Return [x, y] of the center of cell containing provided text 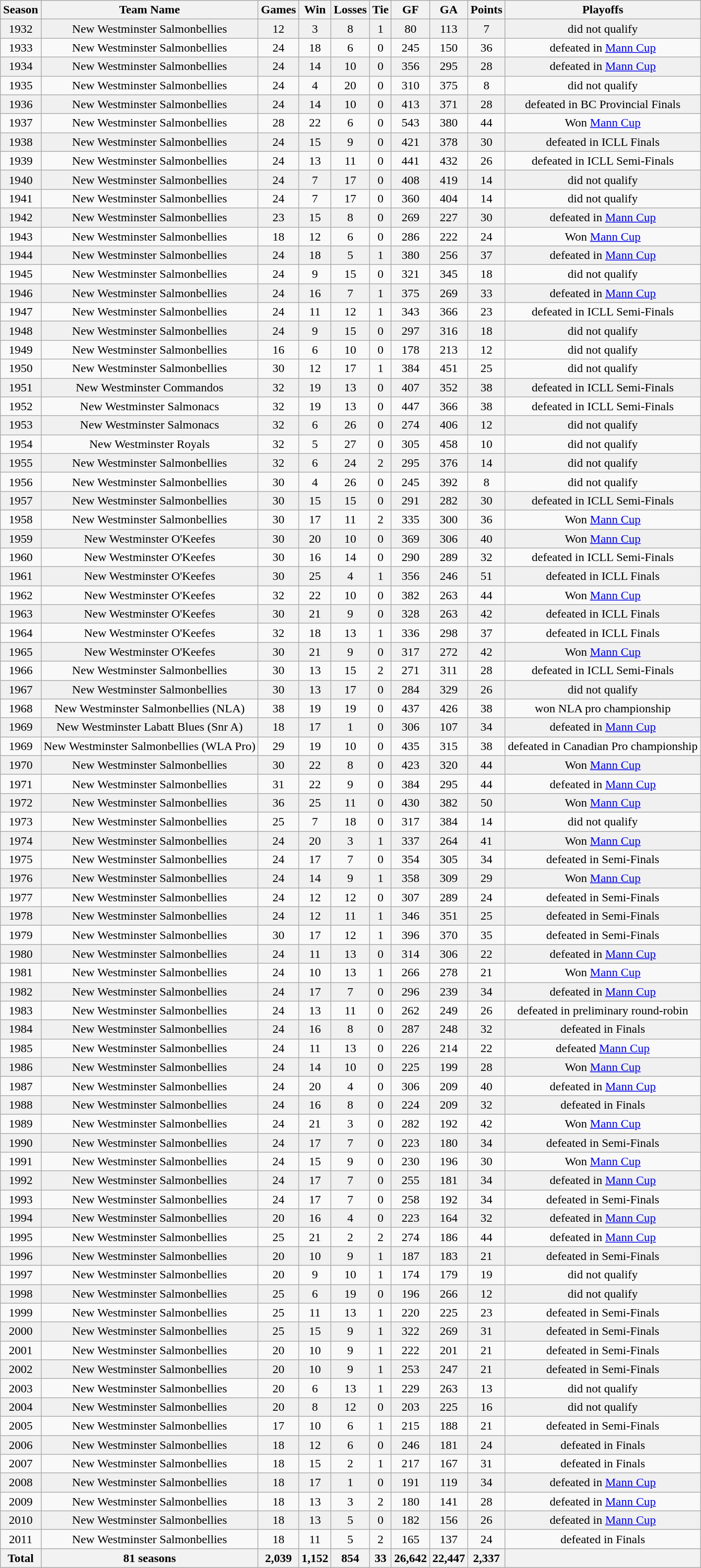
50 [486, 803]
187 [411, 1256]
258 [411, 1199]
215 [411, 1426]
407 [411, 387]
298 [448, 633]
1942 [21, 217]
286 [411, 237]
1979 [21, 935]
354 [411, 860]
1965 [21, 652]
1966 [21, 671]
2007 [21, 1464]
1981 [21, 973]
156 [448, 1520]
defeated in Canadian Pro championship [603, 746]
1995 [21, 1237]
369 [411, 538]
1959 [21, 538]
1967 [21, 690]
239 [448, 992]
New Westminster Royals [149, 444]
309 [448, 878]
300 [448, 519]
Season [21, 10]
defeated in preliminary round-robin [603, 1010]
2011 [21, 1539]
1954 [21, 444]
1932 [21, 29]
321 [411, 274]
1950 [21, 369]
316 [448, 331]
1946 [21, 293]
1941 [21, 198]
2002 [21, 1369]
201 [448, 1350]
191 [411, 1483]
2009 [21, 1502]
GF [411, 10]
2008 [21, 1483]
Total [21, 1558]
310 [411, 85]
182 [411, 1520]
229 [411, 1388]
119 [448, 1483]
217 [411, 1464]
220 [411, 1313]
1945 [21, 274]
107 [448, 727]
2,039 [278, 1558]
New Westminster Salmonbellies (NLA) [149, 708]
1955 [21, 463]
GA [448, 10]
351 [448, 916]
2,337 [486, 1558]
435 [411, 746]
447 [411, 406]
271 [411, 671]
1,152 [315, 1558]
1977 [21, 897]
337 [411, 841]
1947 [21, 312]
179 [448, 1275]
164 [448, 1218]
1980 [21, 954]
255 [411, 1181]
Games [278, 10]
1971 [21, 784]
264 [448, 841]
360 [411, 198]
New Westminster Salmonbellies (WLA Pro) [149, 746]
287 [411, 1029]
230 [411, 1162]
1936 [21, 104]
167 [448, 1464]
Points [486, 10]
284 [411, 690]
213 [448, 350]
113 [448, 29]
1998 [21, 1294]
1996 [21, 1256]
1944 [21, 255]
419 [448, 180]
311 [448, 671]
1948 [21, 331]
1973 [21, 821]
426 [448, 708]
1943 [21, 237]
1949 [21, 350]
320 [448, 765]
22,447 [448, 1558]
371 [448, 104]
358 [411, 878]
278 [448, 973]
141 [448, 1502]
253 [411, 1369]
396 [411, 935]
1960 [21, 558]
451 [448, 369]
1953 [21, 425]
290 [411, 558]
1990 [21, 1142]
406 [448, 425]
2004 [21, 1407]
291 [411, 501]
165 [411, 1539]
won NLA pro championship [603, 708]
1989 [21, 1124]
1986 [21, 1067]
2003 [21, 1388]
1972 [21, 803]
1956 [21, 482]
1958 [21, 519]
183 [448, 1256]
343 [411, 312]
249 [448, 1010]
322 [411, 1331]
188 [448, 1426]
1993 [21, 1199]
329 [448, 690]
137 [448, 1539]
New Westminster Labatt Blues (Snr A) [149, 727]
1999 [21, 1313]
441 [411, 161]
335 [411, 519]
227 [448, 217]
203 [411, 1407]
408 [411, 180]
1987 [21, 1086]
2005 [21, 1426]
352 [448, 387]
256 [448, 255]
1939 [21, 161]
2010 [21, 1520]
defeated in BC Provincial Finals [603, 104]
1982 [21, 992]
1962 [21, 595]
437 [411, 708]
297 [411, 331]
Tie [381, 10]
1992 [21, 1181]
328 [411, 614]
1970 [21, 765]
51 [486, 576]
2000 [21, 1331]
Team Name [149, 10]
1997 [21, 1275]
1938 [21, 142]
421 [411, 142]
81 seasons [149, 1558]
370 [448, 935]
1933 [21, 48]
150 [448, 48]
1985 [21, 1048]
Playoffs [603, 10]
27 [350, 444]
2001 [21, 1350]
41 [486, 841]
543 [411, 123]
1974 [21, 841]
247 [448, 1369]
2006 [21, 1445]
224 [411, 1105]
1940 [21, 180]
Win [315, 10]
1984 [21, 1029]
346 [411, 916]
1975 [21, 860]
262 [411, 1010]
1988 [21, 1105]
1937 [21, 123]
376 [448, 463]
1951 [21, 387]
1935 [21, 85]
432 [448, 161]
186 [448, 1237]
296 [411, 992]
26,642 [411, 1558]
307 [411, 897]
345 [448, 274]
226 [411, 1048]
defeated Mann Cup [603, 1048]
1961 [21, 576]
1976 [21, 878]
378 [448, 142]
458 [448, 444]
430 [411, 803]
New Westminster Commandos [149, 387]
35 [486, 935]
214 [448, 1048]
315 [448, 746]
1934 [21, 66]
1968 [21, 708]
248 [448, 1029]
314 [411, 954]
423 [411, 765]
174 [411, 1275]
Losses [350, 10]
272 [448, 652]
80 [411, 29]
392 [448, 482]
1994 [21, 1218]
1983 [21, 1010]
336 [411, 633]
1991 [21, 1162]
1957 [21, 501]
199 [448, 1067]
1964 [21, 633]
854 [350, 1558]
413 [411, 104]
1963 [21, 614]
404 [448, 198]
1978 [21, 916]
1952 [21, 406]
178 [411, 350]
